Scan for the cell matching the given text and deliver its (X, Y) coordinate at center. 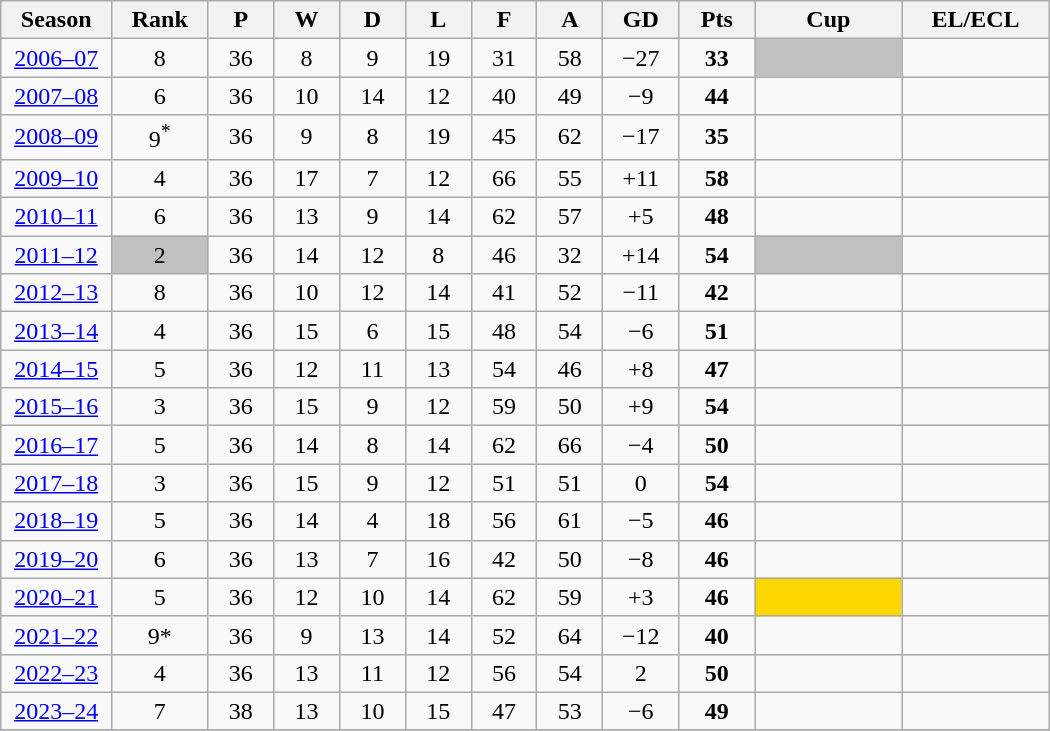
P (241, 20)
2020–21 (56, 597)
2011–12 (56, 255)
2018–19 (56, 521)
A (570, 20)
+5 (641, 217)
2009–10 (56, 178)
−8 (641, 559)
33 (717, 58)
57 (570, 217)
32 (570, 255)
53 (570, 711)
2013–14 (56, 331)
2015–16 (56, 407)
−17 (641, 138)
−5 (641, 521)
55 (570, 178)
2022–23 (56, 673)
18 (438, 521)
EL/ECL (976, 20)
Rank (160, 20)
44 (717, 96)
2007–08 (56, 96)
2008–09 (56, 138)
−11 (641, 293)
61 (570, 521)
2014–15 (56, 369)
45 (504, 138)
2023–24 (56, 711)
2012–13 (56, 293)
2010–11 (56, 217)
F (504, 20)
−27 (641, 58)
0 (641, 483)
W (307, 20)
Pts (717, 20)
16 (438, 559)
2006–07 (56, 58)
31 (504, 58)
L (438, 20)
D (373, 20)
−4 (641, 445)
2017–18 (56, 483)
Cup (828, 20)
41 (504, 293)
35 (717, 138)
−9 (641, 96)
2021–22 (56, 635)
+14 (641, 255)
+3 (641, 597)
+11 (641, 178)
−12 (641, 635)
17 (307, 178)
+9 (641, 407)
GD (641, 20)
2016–17 (56, 445)
2019–20 (56, 559)
Season (56, 20)
64 (570, 635)
38 (241, 711)
+8 (641, 369)
